Pinpoint the cell where the given text exists, returning its [X, Y] midpoint coordinate. 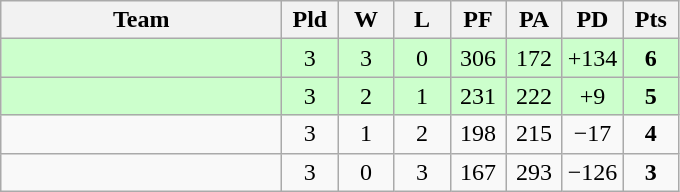
306 [478, 58]
222 [534, 96]
PF [478, 20]
−126 [592, 172]
5 [651, 96]
+134 [592, 58]
4 [651, 134]
L [422, 20]
+9 [592, 96]
Pld [310, 20]
172 [534, 58]
215 [534, 134]
Pts [651, 20]
Team [142, 20]
293 [534, 172]
6 [651, 58]
198 [478, 134]
−17 [592, 134]
PA [534, 20]
231 [478, 96]
PD [592, 20]
W [366, 20]
167 [478, 172]
